From the cell containing the given text, extract its center point as (x, y) coordinate. 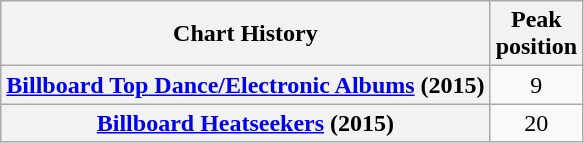
Chart History (246, 34)
20 (536, 123)
Billboard Top Dance/Electronic Albums (2015) (246, 85)
Billboard Heatseekers (2015) (246, 123)
Peak position (536, 34)
9 (536, 85)
